Extract the (x, y) coordinate from the center of the cell holding the provided text.  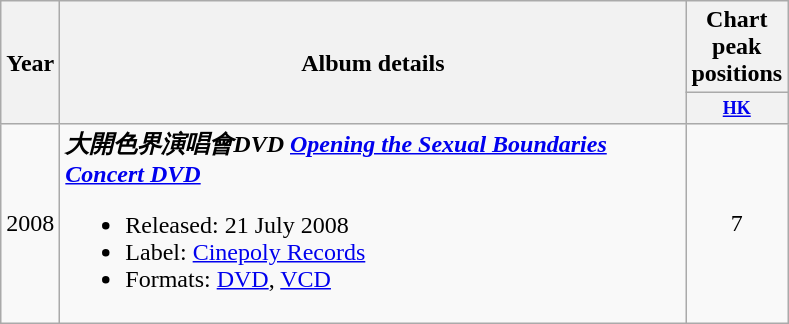
7 (737, 224)
Chart peak positions (737, 47)
大開色界演唱會DVD Opening the Sexual Boundaries Concert DVDReleased: 21 July 2008Label: Cinepoly RecordsFormats: DVD, VCD (373, 224)
2008 (30, 224)
HK (737, 108)
Album details (373, 62)
Year (30, 62)
